Locate the cell with the specified text and output its (X, Y) center coordinate. 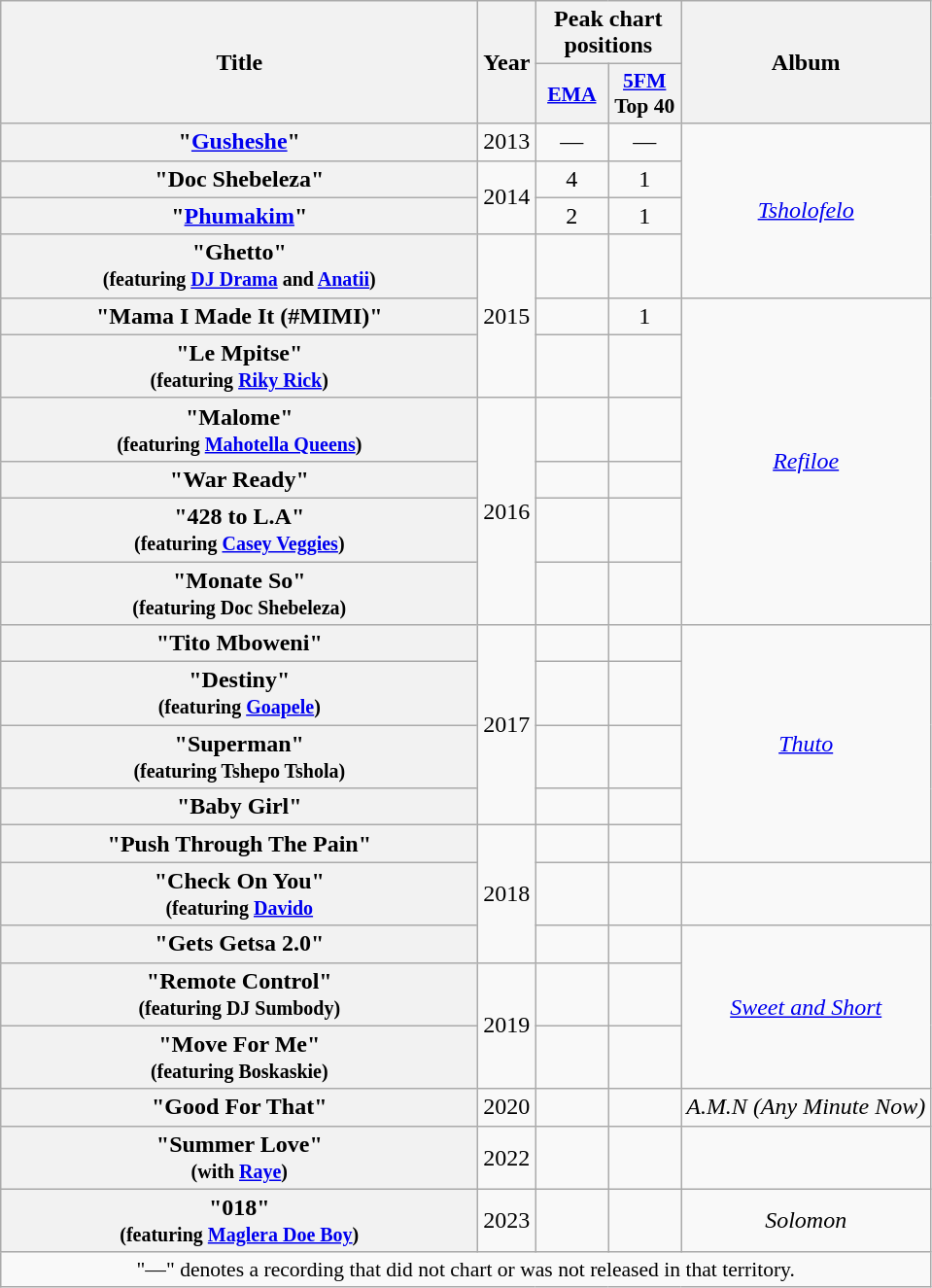
"Move For Me" (featuring Boskaskie) (239, 1058)
Sweet and Short (807, 1007)
Tsholofelo (807, 210)
"Destiny"(featuring Goapele) (239, 694)
2022 (507, 1157)
"Gusheshe" (239, 142)
2 (571, 216)
2019 (507, 1026)
2018 (507, 894)
Album (807, 62)
"Check On You"(featuring Davido (239, 894)
2013 (507, 142)
2016 (507, 511)
2014 (507, 197)
"Malome"(featuring Mahotella Queens) (239, 430)
EMA (571, 93)
Solomon (807, 1221)
"War Ready" (239, 479)
"Mama I Made It (#MIMI)" (239, 316)
"Monate So"(featuring Doc Shebeleza) (239, 593)
"Superman"(featuring Tshepo Tshola) (239, 756)
"428 to L.A"(featuring Casey Veggies) (239, 529)
"Le Mpitse"(featuring Riky Rick) (239, 366)
"018" (featuring Maglera Doe Boy) (239, 1221)
"Push Through The Pain" (239, 844)
"Ghetto"(featuring DJ Drama and Anatii) (239, 266)
"Doc Shebeleza" (239, 179)
Refiloe (807, 461)
"Remote Control" (featuring DJ Sumbody) (239, 993)
"—" denotes a recording that did not chart or was not released in that territory. (466, 1270)
Peak chart positions (608, 33)
Year (507, 62)
2023 (507, 1221)
"Good For That" (239, 1107)
2015 (507, 316)
"Summer Love" (with Raye) (239, 1157)
2017 (507, 725)
"Tito Mboweni" (239, 644)
4 (571, 179)
2020 (507, 1107)
Title (239, 62)
"Gets Getsa 2.0" (239, 944)
"Phumakim" (239, 216)
5FM Top 40 (645, 93)
A.M.N (Any Minute Now) (807, 1107)
Thuto (807, 744)
"Baby Girl" (239, 807)
